For the text-containing cell, return its midpoint in [X, Y] coordinate format. 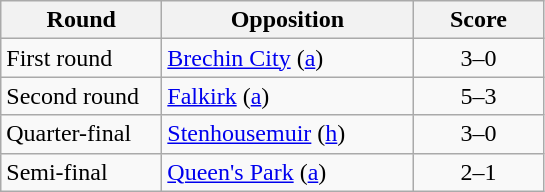
Semi-final [82, 172]
Stenhousemuir (h) [288, 134]
Score [478, 20]
Brechin City (a) [288, 58]
Falkirk (a) [288, 96]
2–1 [478, 172]
Queen's Park (a) [288, 172]
Second round [82, 96]
5–3 [478, 96]
Quarter-final [82, 134]
First round [82, 58]
Round [82, 20]
Opposition [288, 20]
